Return (x, y) of the center of cell containing provided text 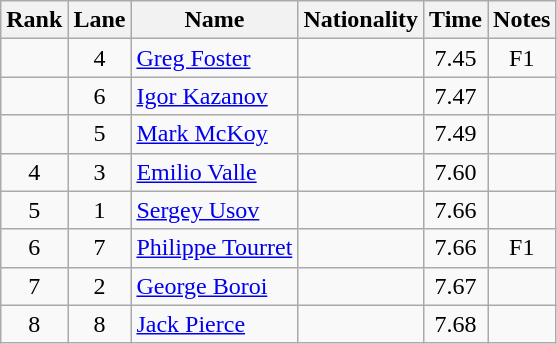
7.60 (456, 172)
Rank (34, 20)
Igor Kazanov (214, 96)
Sergey Usov (214, 210)
3 (100, 172)
Lane (100, 20)
Mark McKoy (214, 134)
Name (214, 20)
7.45 (456, 58)
Nationality (361, 20)
Emilio Valle (214, 172)
Greg Foster (214, 58)
7.47 (456, 96)
7.68 (456, 324)
Time (456, 20)
Philippe Tourret (214, 248)
7.67 (456, 286)
1 (100, 210)
7.49 (456, 134)
2 (100, 286)
George Boroi (214, 286)
Jack Pierce (214, 324)
Notes (522, 20)
